Determine the (X, Y) coordinate at the center of the cell enclosing the given text.  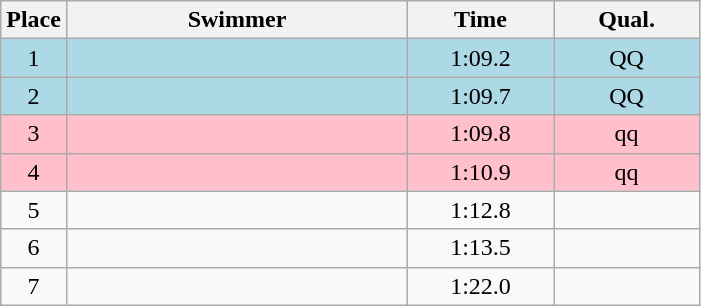
1:09.8 (481, 134)
1:13.5 (481, 248)
2 (34, 96)
Place (34, 20)
1 (34, 58)
1:09.7 (481, 96)
Qual. (627, 20)
7 (34, 286)
1:12.8 (481, 210)
3 (34, 134)
4 (34, 172)
1:10.9 (481, 172)
6 (34, 248)
1:09.2 (481, 58)
Swimmer (236, 20)
5 (34, 210)
1:22.0 (481, 286)
Time (481, 20)
